Identify which cell holds the provided text, then report its [X, Y] central coordinate. 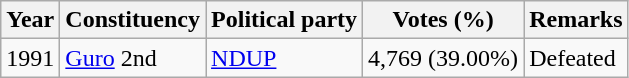
Remarks [576, 20]
4,769 (39.00%) [444, 58]
NDUP [284, 58]
Guro 2nd [133, 58]
1991 [30, 58]
Constituency [133, 20]
Votes (%) [444, 20]
Political party [284, 20]
Defeated [576, 58]
Year [30, 20]
